Return [X, Y] of the center of cell containing provided text 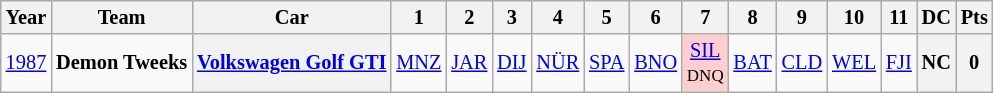
Team [122, 17]
SILDNQ [705, 63]
10 [854, 17]
7 [705, 17]
1987 [26, 63]
Demon Tweeks [122, 63]
WEL [854, 63]
CLD [802, 63]
BNO [656, 63]
Volkswagen Golf GTI [292, 63]
MNZ [418, 63]
NC [936, 63]
5 [606, 17]
4 [558, 17]
3 [512, 17]
JAR [469, 63]
FJI [899, 63]
Year [26, 17]
8 [752, 17]
11 [899, 17]
DC [936, 17]
DIJ [512, 63]
Car [292, 17]
0 [974, 63]
Pts [974, 17]
9 [802, 17]
2 [469, 17]
6 [656, 17]
NÜR [558, 63]
BAT [752, 63]
SPA [606, 63]
1 [418, 17]
